Detect which cell encompasses the target text, then output its (X, Y) center coordinate. 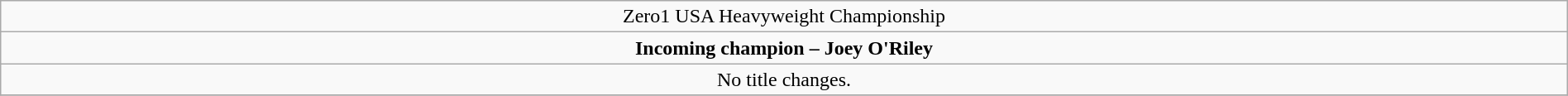
Zero1 USA Heavyweight Championship (784, 17)
No title changes. (784, 79)
Incoming champion – Joey O'Riley (784, 48)
